For the text-containing cell, return its midpoint in (x, y) coordinate format. 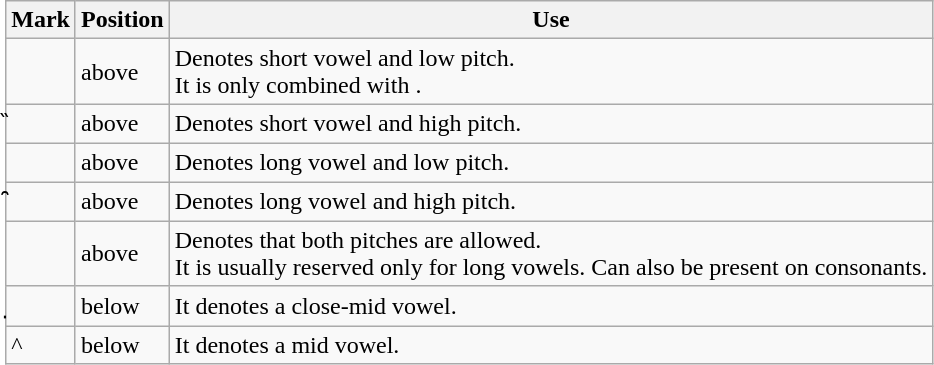
Denotes short vowel and high pitch. (551, 124)
Position (122, 20)
̑ (41, 202)
Denotes long vowel and low pitch. (551, 162)
Mark (41, 20)
It denotes a mid vowel. (551, 345)
Denotes that both pitches are allowed.It is usually reserved only for long vowels. Can also be present on consonants. (551, 254)
̏ (41, 124)
Denotes short vowel and low pitch.It is only combined with . (551, 72)
Denotes long vowel and high pitch. (551, 202)
Use (551, 20)
̣ (41, 306)
It denotes a close-mid vowel. (551, 306)
^ (41, 345)
